Find where the given text appears and provide that cell's center as (x, y) coordinate. 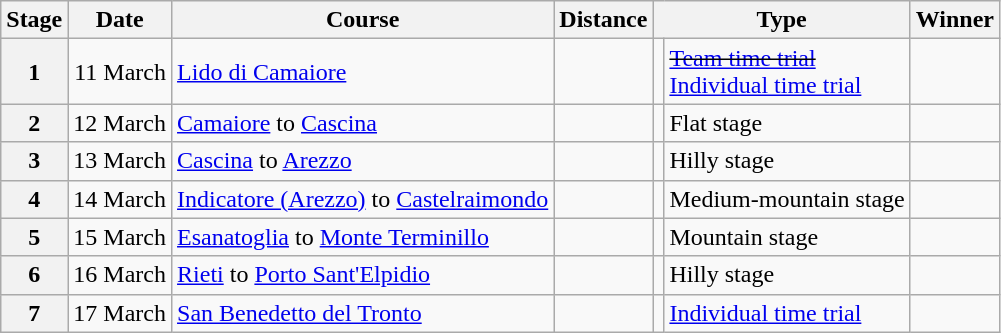
Mountain stage (787, 237)
Team time trialIndividual time trial (787, 72)
Lido di Camaiore (363, 72)
Esanatoglia to Monte Terminillo (363, 237)
Cascina to Arezzo (363, 161)
15 March (120, 237)
4 (34, 199)
11 March (120, 72)
1 (34, 72)
14 March (120, 199)
Rieti to Porto Sant'Elpidio (363, 275)
Course (363, 20)
2 (34, 123)
17 March (120, 313)
Indicatore (Arezzo) to Castelraimondo (363, 199)
Flat stage (787, 123)
6 (34, 275)
3 (34, 161)
San Benedetto del Tronto (363, 313)
Winner (954, 20)
5 (34, 237)
Type (782, 20)
Stage (34, 20)
Camaiore to Cascina (363, 123)
13 March (120, 161)
Date (120, 20)
16 March (120, 275)
Medium-mountain stage (787, 199)
Individual time trial (787, 313)
Distance (604, 20)
7 (34, 313)
12 March (120, 123)
